Find where the given text appears and provide that cell's center as (X, Y) coordinate. 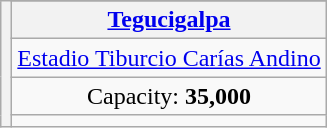
Estadio Tiburcio Carías Andino (169, 58)
Capacity: 35,000 (169, 96)
Tegucigalpa (169, 20)
